Return [x, y] of the center of cell containing provided text 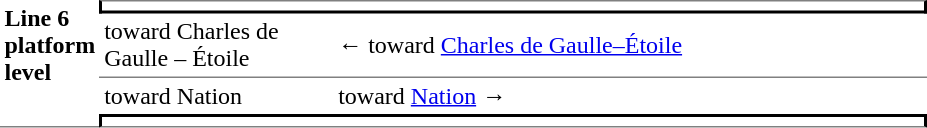
toward Charles de Gaulle – Étoile [217, 46]
Line 6 platform level [50, 64]
toward Nation [217, 96]
